Provide the (X, Y) coordinate of the cell's center where the given text is located.  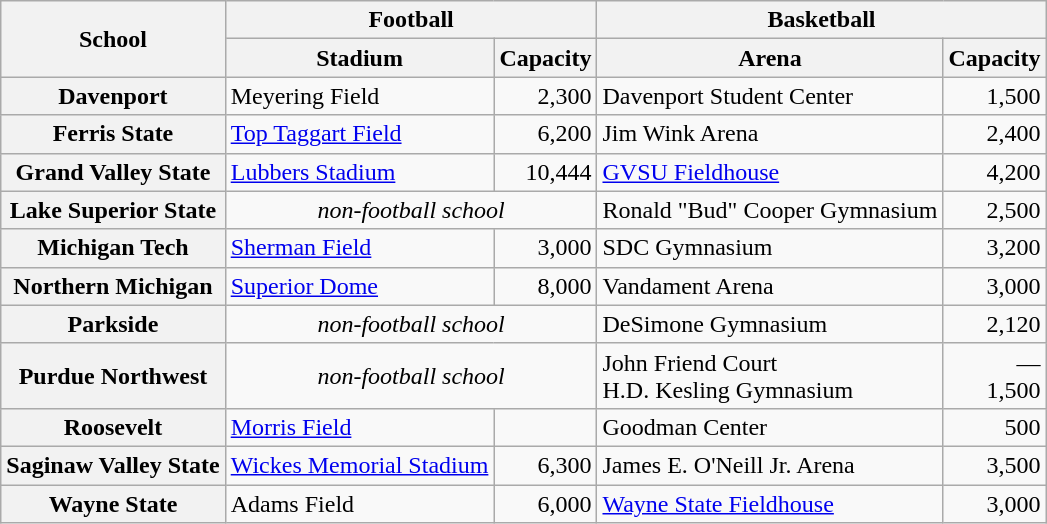
John Friend CourtH.D. Kesling Gymnasium (770, 376)
4,200 (994, 172)
Goodman Center (770, 427)
10,444 (546, 172)
Parkside (113, 324)
500 (994, 427)
1,500 (994, 96)
Adams Field (360, 503)
2,400 (994, 134)
Football (411, 20)
Wayne State Fieldhouse (770, 503)
3,500 (994, 465)
Vandament Arena (770, 286)
6,300 (546, 465)
Superior Dome (360, 286)
Morris Field (360, 427)
DeSimone Gymnasium (770, 324)
School (113, 39)
Lake Superior State (113, 210)
Lubbers Stadium (360, 172)
Ferris State (113, 134)
Grand Valley State (113, 172)
6,200 (546, 134)
GVSU Fieldhouse (770, 172)
6,000 (546, 503)
3,200 (994, 248)
Davenport (113, 96)
Arena (770, 58)
Stadium (360, 58)
Basketball (822, 20)
—1,500 (994, 376)
Ronald "Bud" Cooper Gymnasium (770, 210)
Michigan Tech (113, 248)
James E. O'Neill Jr. Arena (770, 465)
Roosevelt (113, 427)
Purdue Northwest (113, 376)
Davenport Student Center (770, 96)
Northern Michigan (113, 286)
Wayne State (113, 503)
Meyering Field (360, 96)
Jim Wink Arena (770, 134)
8,000 (546, 286)
Wickes Memorial Stadium (360, 465)
Saginaw Valley State (113, 465)
SDC Gymnasium (770, 248)
2,300 (546, 96)
Sherman Field (360, 248)
Top Taggart Field (360, 134)
2,120 (994, 324)
2,500 (994, 210)
